Extract the (X, Y) coordinate from the center of the cell holding the provided text.  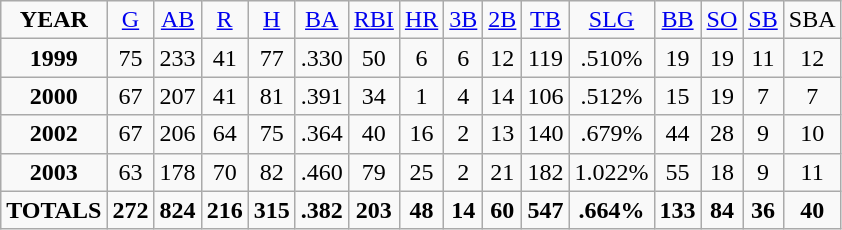
182 (546, 172)
13 (502, 134)
HR (421, 20)
178 (178, 172)
.391 (322, 96)
2002 (54, 134)
60 (502, 210)
TOTALS (54, 210)
48 (421, 210)
79 (374, 172)
G (130, 20)
SLG (612, 20)
25 (421, 172)
84 (722, 210)
81 (272, 96)
BB (678, 20)
133 (678, 210)
1999 (54, 58)
272 (130, 210)
H (272, 20)
R (224, 20)
BA (322, 20)
15 (678, 96)
64 (224, 134)
.460 (322, 172)
10 (812, 134)
SO (722, 20)
207 (178, 96)
203 (374, 210)
RBI (374, 20)
YEAR (54, 20)
44 (678, 134)
SB (763, 20)
1.022% (612, 172)
1 (421, 96)
3B (464, 20)
.664% (612, 210)
18 (722, 172)
.512% (612, 96)
21 (502, 172)
.330 (322, 58)
.510% (612, 58)
.679% (612, 134)
70 (224, 172)
82 (272, 172)
233 (178, 58)
824 (178, 210)
206 (178, 134)
216 (224, 210)
.382 (322, 210)
16 (421, 134)
4 (464, 96)
2B (502, 20)
SBA (812, 20)
140 (546, 134)
50 (374, 58)
.364 (322, 134)
28 (722, 134)
106 (546, 96)
34 (374, 96)
63 (130, 172)
2000 (54, 96)
55 (678, 172)
119 (546, 58)
547 (546, 210)
2003 (54, 172)
AB (178, 20)
77 (272, 58)
315 (272, 210)
TB (546, 20)
36 (763, 210)
